Extract the (X, Y) coordinate from the center of the cell holding the provided text.  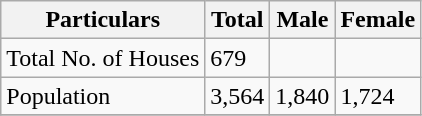
Population (103, 96)
Particulars (103, 20)
1,840 (302, 96)
Male (302, 20)
1,724 (378, 96)
Total No. of Houses (103, 58)
Total (238, 20)
3,564 (238, 96)
Female (378, 20)
679 (238, 58)
